Determine the (X, Y) coordinate at the center of the cell enclosing the given text.  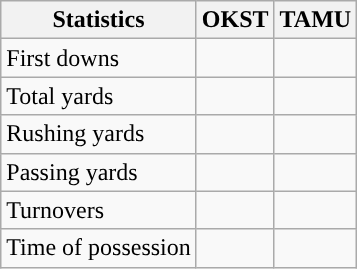
Rushing yards (99, 134)
Passing yards (99, 172)
Turnovers (99, 210)
First downs (99, 58)
Time of possession (99, 248)
Statistics (99, 20)
TAMU (316, 20)
OKST (235, 20)
Total yards (99, 96)
